Locate the cell with the specified text and output its [X, Y] center coordinate. 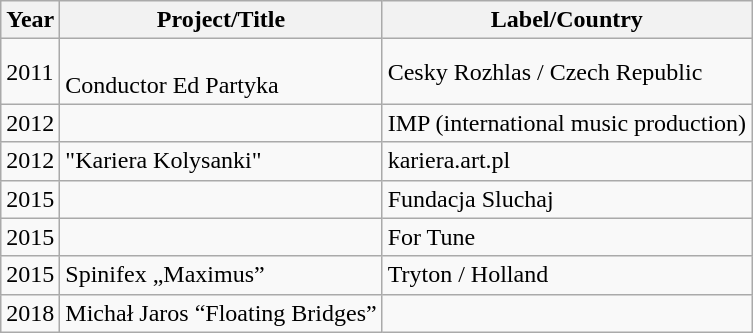
Tryton / Holland [566, 275]
2011 [30, 72]
Label/Country [566, 20]
Spinifex „Maximus” [221, 275]
kariera.art.pl [566, 161]
Fundacja Sluchaj [566, 199]
Year [30, 20]
2018 [30, 313]
Conductor Ed Partyka [221, 72]
For Tune [566, 237]
Project/Title [221, 20]
Cesky Rozhlas / Czech Republic [566, 72]
IMP (international music production) [566, 123]
"Kariera Kolysanki" [221, 161]
Michał Jaros “Floating Bridges” [221, 313]
